Return the (x, y) coordinate for the center point of the cell that contains the specified text.  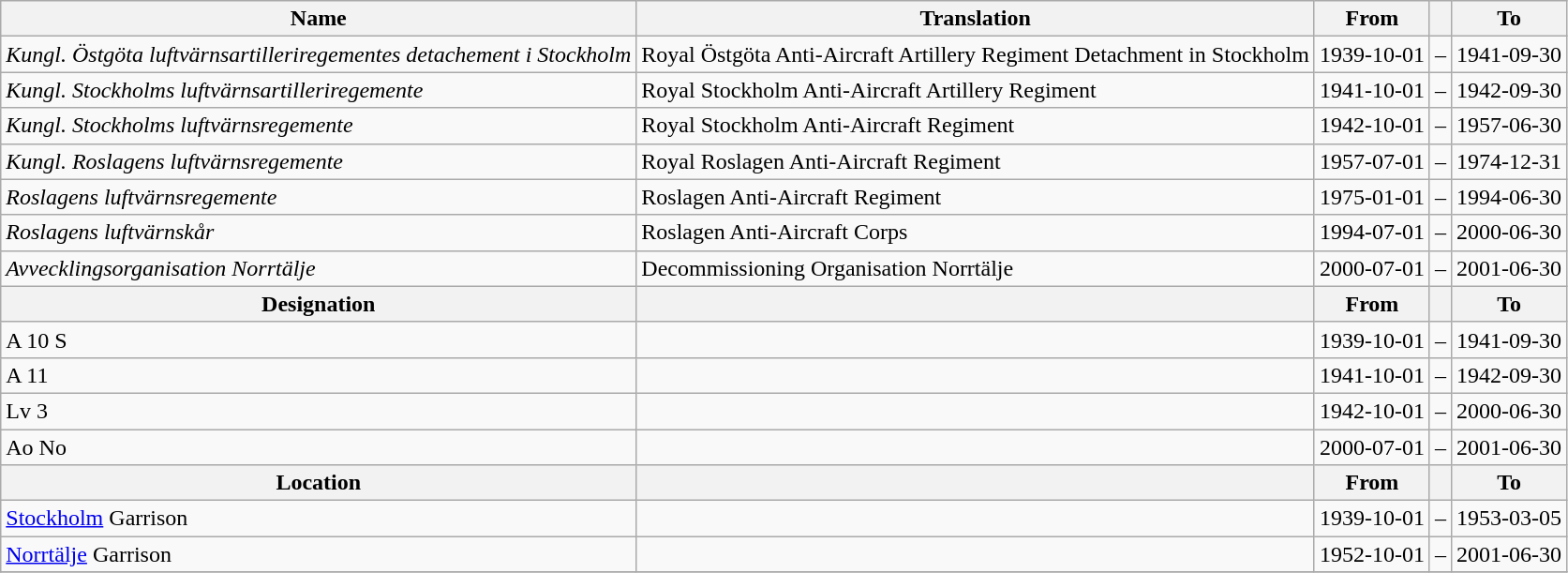
Translation (976, 19)
1953-03-05 (1509, 519)
Kungl. Stockholms luftvärnsartilleriregemente (319, 90)
Roslagen Anti-Aircraft Corps (976, 233)
Stockholm Garrison (319, 519)
Ao No (319, 447)
Royal Östgöta Anti-Aircraft Artillery Regiment Detachment in Stockholm (976, 54)
1994-06-30 (1509, 197)
Roslagen Anti-Aircraft Regiment (976, 197)
1957-07-01 (1372, 161)
Kungl. Stockholms luftvärnsregemente (319, 126)
1994-07-01 (1372, 233)
Norrtälje Garrison (319, 554)
Designation (319, 304)
Royal Roslagen Anti-Aircraft Regiment (976, 161)
Roslagens luftvärnskår (319, 233)
Kungl. Östgöta luftvärnsartilleriregementes detachement i Stockholm (319, 54)
1952-10-01 (1372, 554)
1957-06-30 (1509, 126)
Kungl. Roslagens luftvärnsregemente (319, 161)
Decommissioning Organisation Norrtälje (976, 268)
Name (319, 19)
1974-12-31 (1509, 161)
Royal Stockholm Anti-Aircraft Artillery Regiment (976, 90)
Location (319, 483)
Lv 3 (319, 411)
A 10 S (319, 339)
Roslagens luftvärnsregemente (319, 197)
1975-01-01 (1372, 197)
Avvecklingsorganisation Norrtälje (319, 268)
Royal Stockholm Anti-Aircraft Regiment (976, 126)
A 11 (319, 375)
